Find where the given text appears and provide that cell's center as (x, y) coordinate. 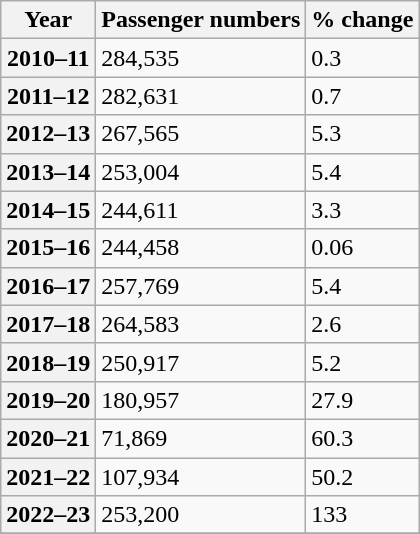
282,631 (201, 96)
2022–23 (48, 515)
244,458 (201, 248)
267,565 (201, 134)
284,535 (201, 58)
27.9 (362, 400)
0.7 (362, 96)
2011–12 (48, 96)
% change (362, 20)
244,611 (201, 210)
2019–20 (48, 400)
2020–21 (48, 438)
2013–14 (48, 172)
250,917 (201, 362)
253,200 (201, 515)
Passenger numbers (201, 20)
2021–22 (48, 477)
71,869 (201, 438)
107,934 (201, 477)
0.3 (362, 58)
2010–11 (48, 58)
2012–13 (48, 134)
5.2 (362, 362)
50.2 (362, 477)
2.6 (362, 324)
2015–16 (48, 248)
Year (48, 20)
180,957 (201, 400)
2017–18 (48, 324)
5.3 (362, 134)
0.06 (362, 248)
2016–17 (48, 286)
3.3 (362, 210)
2018–19 (48, 362)
257,769 (201, 286)
2014–15 (48, 210)
264,583 (201, 324)
253,004 (201, 172)
133 (362, 515)
60.3 (362, 438)
